For the text-containing cell, return its midpoint in (x, y) coordinate format. 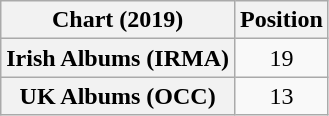
Position (282, 20)
13 (282, 96)
Chart (2019) (118, 20)
19 (282, 58)
UK Albums (OCC) (118, 96)
Irish Albums (IRMA) (118, 58)
